Find where the given text appears and provide that cell's center as [X, Y] coordinate. 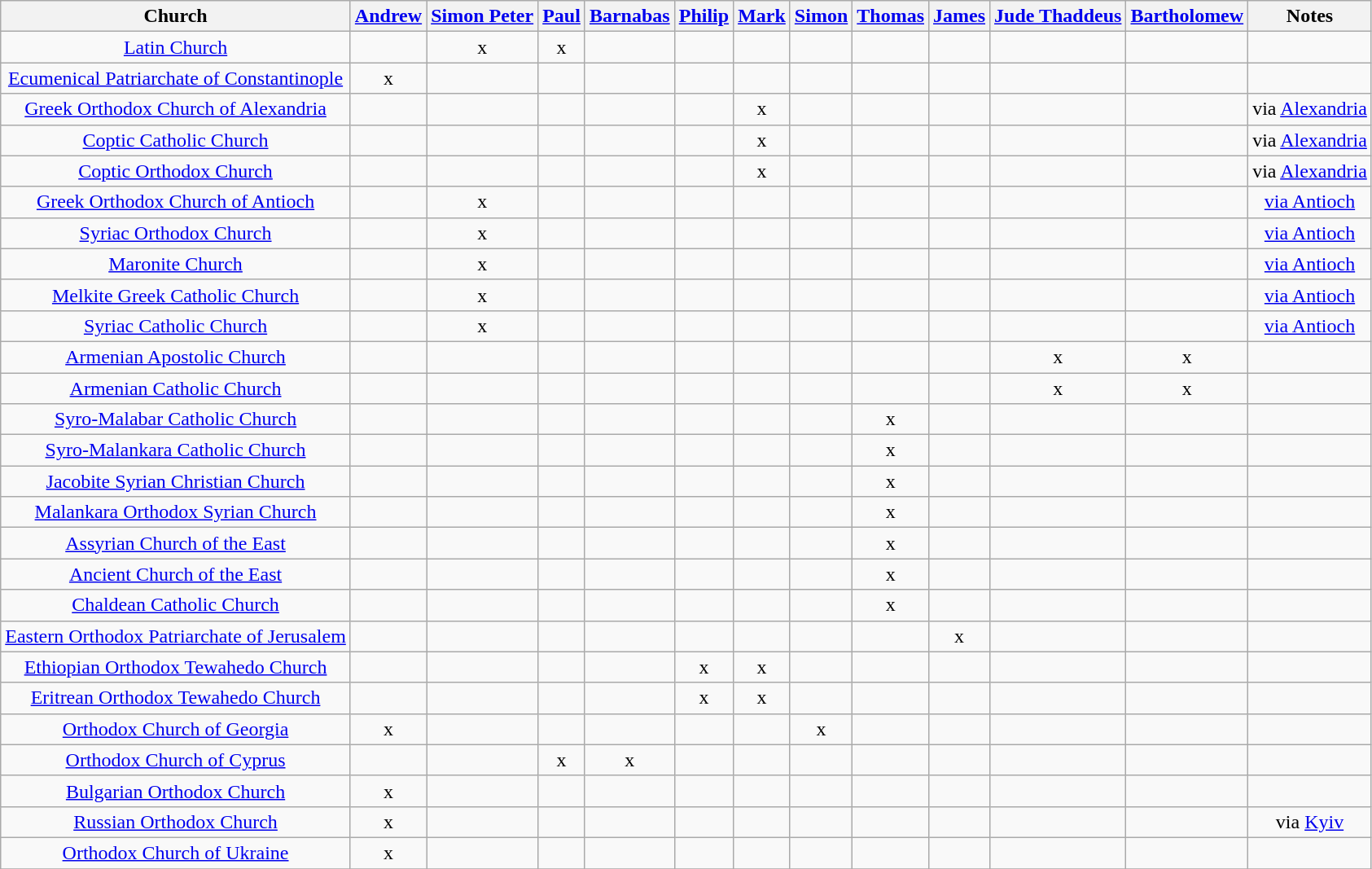
Jude Thaddeus [1059, 16]
Syriac Catholic Church [176, 326]
Greek Orthodox Church of Alexandria [176, 109]
Syro-Malankara Catholic Church [176, 450]
Melkite Greek Catholic Church [176, 295]
Orthodox Church of Cyprus [176, 760]
Russian Orthodox Church [176, 822]
Simon [821, 16]
Greek Orthodox Church of Antioch [176, 202]
Eritrean Orthodox Tewahedo Church [176, 698]
Simon Peter [482, 16]
Ecumenical Patriarchate of Constantinople [176, 78]
Assyrian Church of the East [176, 543]
Andrew [388, 16]
Syro-Malabar Catholic Church [176, 419]
Bulgarian Orthodox Church [176, 791]
Jacobite Syrian Christian Church [176, 481]
Eastern Orthodox Patriarchate of Jerusalem [176, 636]
Thomas [891, 16]
Ethiopian Orthodox Tewahedo Church [176, 667]
Armenian Apostolic Church [176, 357]
via Kyiv [1310, 822]
James [959, 16]
Coptic Orthodox Church [176, 171]
Malankara Orthodox Syrian Church [176, 512]
Orthodox Church of Ukraine [176, 853]
Ancient Church of the East [176, 574]
Chaldean Catholic Church [176, 605]
Barnabas [629, 16]
Maronite Church [176, 264]
Bartholomew [1187, 16]
Mark [762, 16]
Paul [562, 16]
Church [176, 16]
Armenian Catholic Church [176, 388]
Notes [1310, 16]
Latin Church [176, 47]
Syriac Orthodox Church [176, 233]
Orthodox Church of Georgia [176, 729]
Philip [704, 16]
Coptic Catholic Church [176, 140]
